Locate the cell with the specified text and output its [x, y] center coordinate. 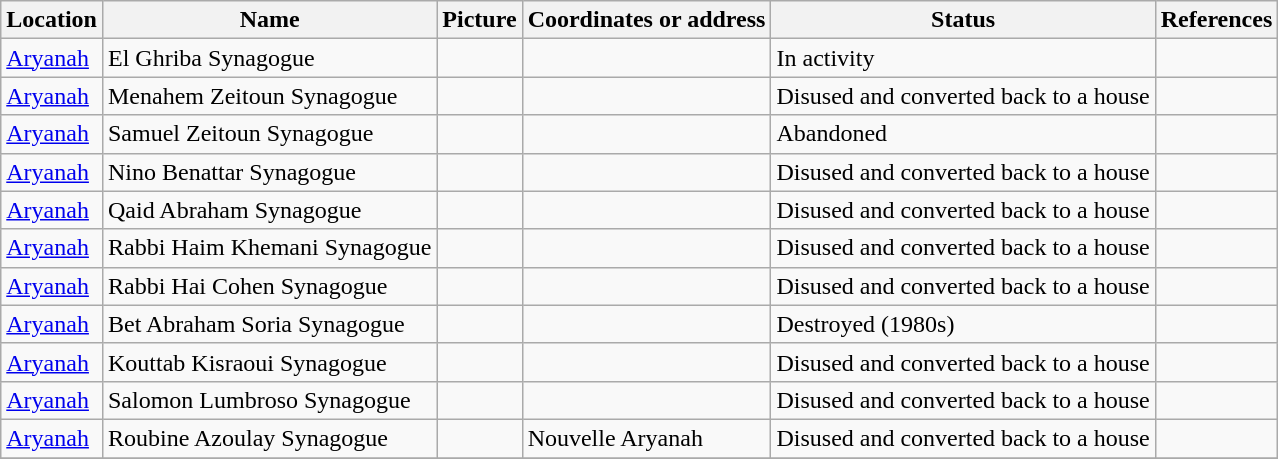
Rabbi Haim Khemani Synagogue [269, 248]
Salomon Lumbroso Synagogue [269, 400]
Name [269, 20]
Menahem Zeitoun Synagogue [269, 96]
Kouttab Kisraoui Synagogue [269, 362]
Coordinates or address [646, 20]
Qaid Abraham Synagogue [269, 210]
Picture [480, 20]
Bet Abraham Soria Synagogue [269, 324]
Destroyed (1980s) [963, 324]
References [1216, 20]
Roubine Azoulay Synagogue [269, 438]
Location [52, 20]
In activity [963, 58]
Status [963, 20]
Abandoned [963, 134]
Samuel Zeitoun Synagogue [269, 134]
Nouvelle Aryanah [646, 438]
Rabbi Hai Cohen Synagogue [269, 286]
El Ghriba Synagogue [269, 58]
Nino Benattar Synagogue [269, 172]
